Locate the cell with the specified text and output its (X, Y) center coordinate. 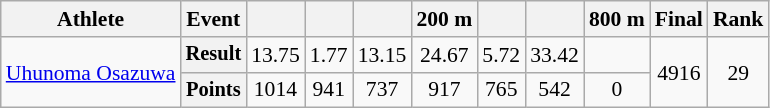
1014 (276, 90)
5.72 (501, 55)
29 (738, 72)
Result (214, 55)
200 m (444, 19)
800 m (617, 19)
Final (679, 19)
737 (382, 90)
765 (501, 90)
13.75 (276, 55)
941 (329, 90)
24.67 (444, 55)
Uhunoma Osazuwa (91, 72)
4916 (679, 72)
917 (444, 90)
33.42 (554, 55)
Athlete (91, 19)
Event (214, 19)
1.77 (329, 55)
Points (214, 90)
0 (617, 90)
Rank (738, 19)
13.15 (382, 55)
542 (554, 90)
